Pinpoint the cell where the given text exists, returning its [X, Y] midpoint coordinate. 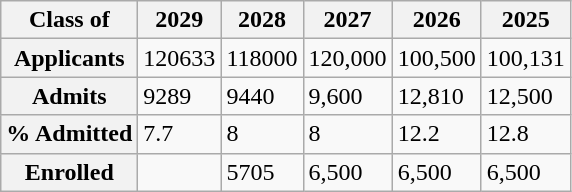
Admits [70, 96]
12,500 [526, 96]
Enrolled [70, 172]
2025 [526, 20]
118000 [262, 58]
2029 [180, 20]
12.8 [526, 134]
120,000 [348, 58]
9,600 [348, 96]
Class of [70, 20]
Applicants [70, 58]
% Admitted [70, 134]
100,131 [526, 58]
120633 [180, 58]
5705 [262, 172]
9440 [262, 96]
100,500 [436, 58]
2028 [262, 20]
9289 [180, 96]
2026 [436, 20]
12.2 [436, 134]
12,810 [436, 96]
7.7 [180, 134]
2027 [348, 20]
